Pinpoint the cell where the given text exists, returning its [x, y] midpoint coordinate. 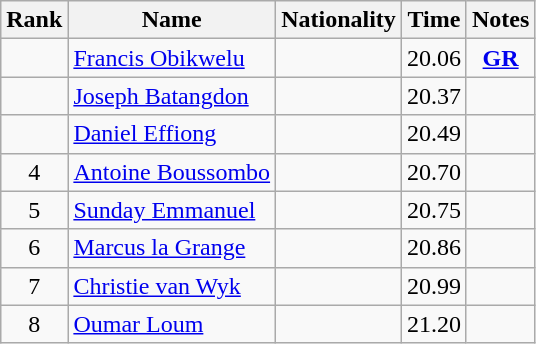
Time [434, 20]
Rank [34, 20]
20.70 [434, 172]
20.06 [434, 58]
4 [34, 172]
Nationality [339, 20]
20.86 [434, 248]
5 [34, 210]
21.20 [434, 324]
Name [172, 20]
Sunday Emmanuel [172, 210]
Francis Obikwelu [172, 58]
8 [34, 324]
6 [34, 248]
Christie van Wyk [172, 286]
GR [500, 58]
20.37 [434, 96]
Daniel Effiong [172, 134]
Joseph Batangdon [172, 96]
20.49 [434, 134]
Oumar Loum [172, 324]
Marcus la Grange [172, 248]
Notes [500, 20]
7 [34, 286]
Antoine Boussombo [172, 172]
20.99 [434, 286]
20.75 [434, 210]
